Extract the (x, y) coordinate from the center of the cell holding the provided text.  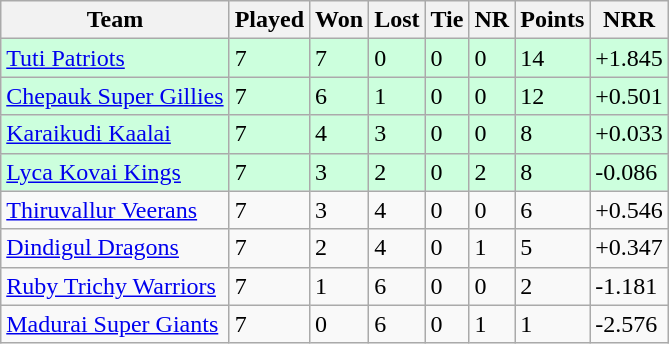
Tuti Patriots (115, 58)
NRR (630, 20)
Thiruvallur Veerans (115, 210)
Dindigul Dragons (115, 248)
+0.033 (630, 134)
Lyca Kovai Kings (115, 172)
NR (492, 20)
+0.546 (630, 210)
+0.347 (630, 248)
Played (269, 20)
Chepauk Super Gillies (115, 96)
+1.845 (630, 58)
Lost (397, 20)
Ruby Trichy Warriors (115, 286)
5 (552, 248)
Team (115, 20)
-1.181 (630, 286)
Tie (447, 20)
Won (340, 20)
-2.576 (630, 324)
Karaikudi Kaalai (115, 134)
Madurai Super Giants (115, 324)
Points (552, 20)
-0.086 (630, 172)
+0.501 (630, 96)
14 (552, 58)
12 (552, 96)
